Find where the given text appears and provide that cell's center as (X, Y) coordinate. 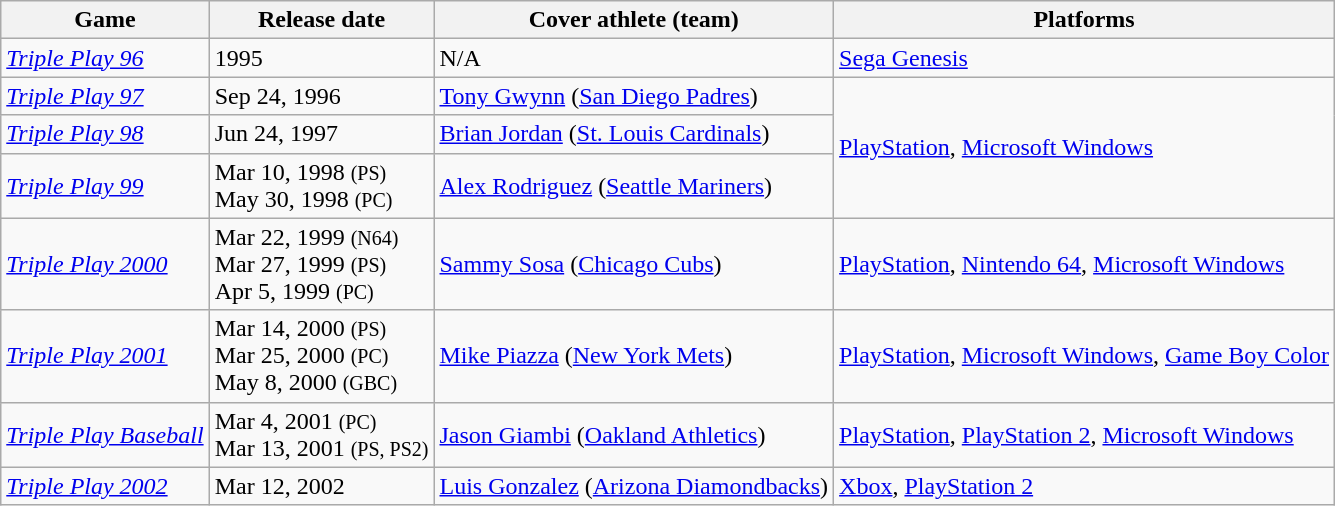
Brian Jordan (St. Louis Cardinals) (634, 134)
Mar 22, 1999 (N64) Mar 27, 1999 (PS) Apr 5, 1999 (PC) (322, 264)
1995 (322, 58)
Alex Rodriguez (Seattle Mariners) (634, 186)
Triple Play 96 (105, 58)
Triple Play 99 (105, 186)
N/A (634, 58)
Xbox, PlayStation 2 (1084, 486)
Triple Play 97 (105, 96)
Sega Genesis (1084, 58)
PlayStation, Microsoft Windows, Game Boy Color (1084, 356)
PlayStation, Microsoft Windows (1084, 148)
Triple Play 2001 (105, 356)
Sep 24, 1996 (322, 96)
Triple Play Baseball (105, 434)
Triple Play 98 (105, 134)
Jason Giambi (Oakland Athletics) (634, 434)
Mar 10, 1998 (PS) May 30, 1998 (PC) (322, 186)
Luis Gonzalez (Arizona Diamondbacks) (634, 486)
Mike Piazza (New York Mets) (634, 356)
Tony Gwynn (San Diego Padres) (634, 96)
Release date (322, 20)
Sammy Sosa (Chicago Cubs) (634, 264)
PlayStation, PlayStation 2, Microsoft Windows (1084, 434)
Platforms (1084, 20)
Mar 4, 2001 (PC) Mar 13, 2001 (PS, PS2) (322, 434)
Jun 24, 1997 (322, 134)
Triple Play 2002 (105, 486)
Mar 12, 2002 (322, 486)
PlayStation, Nintendo 64, Microsoft Windows (1084, 264)
Game (105, 20)
Mar 14, 2000 (PS) Mar 25, 2000 (PC)May 8, 2000 (GBC) (322, 356)
Triple Play 2000 (105, 264)
Cover athlete (team) (634, 20)
